Capture the cell that displays the provided text and extract its [X, Y] central coordinate. 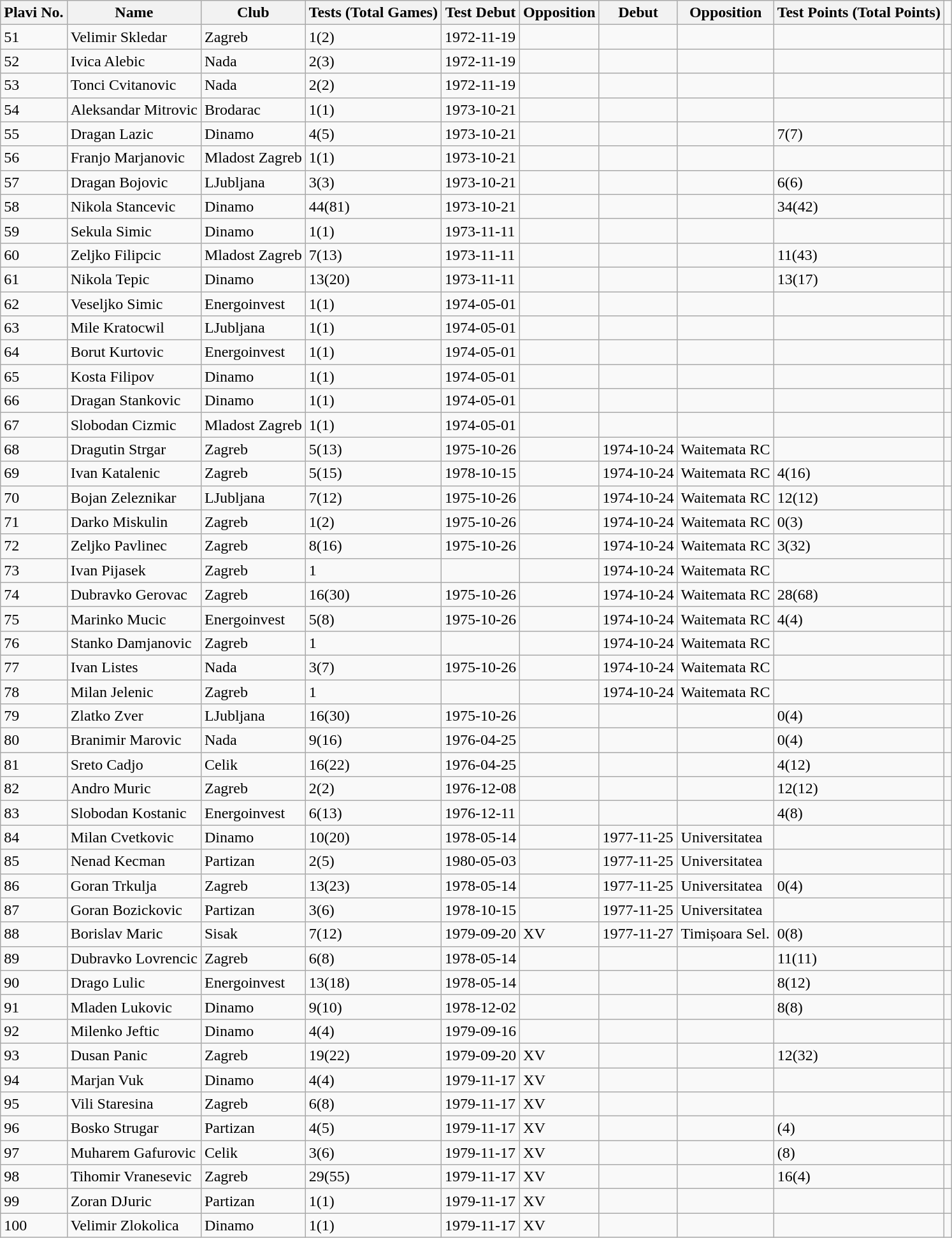
6(13) [373, 813]
78 [34, 691]
Debut [638, 13]
Milenko Jeftic [134, 1031]
Plavi No. [34, 13]
1979-09-16 [480, 1031]
61 [34, 279]
1978-12-02 [480, 1007]
72 [34, 546]
87 [34, 910]
8(8) [859, 1007]
Nenad Kecman [134, 861]
3(32) [859, 546]
67 [34, 425]
1976-12-08 [480, 789]
3(3) [373, 182]
1976-12-11 [480, 813]
56 [34, 158]
13(23) [373, 886]
76 [34, 643]
Name [134, 13]
Borut Kurtovic [134, 352]
Franjo Marjanovic [134, 158]
Kosta Filipov [134, 377]
62 [34, 304]
69 [34, 473]
52 [34, 61]
Test Debut [480, 13]
Marjan Vuk [134, 1080]
Tests (Total Games) [373, 13]
54 [34, 110]
Muharem Gafurovic [134, 1153]
96 [34, 1128]
Dragan Stankovic [134, 401]
Borislav Maric [134, 934]
66 [34, 401]
64 [34, 352]
60 [34, 255]
82 [34, 789]
Club [253, 13]
29(55) [373, 1177]
4(12) [859, 765]
Zeljko Pavlinec [134, 546]
Slobodan Cizmic [134, 425]
28(68) [859, 594]
Milan Jelenic [134, 691]
Dragan Lazic [134, 134]
53 [34, 85]
Tonci Cvitanovic [134, 85]
77 [34, 667]
Goran Bozickovic [134, 910]
92 [34, 1031]
Bosko Strugar [134, 1128]
1980-05-03 [480, 861]
74 [34, 594]
55 [34, 134]
Stanko Damjanovic [134, 643]
Test Points (Total Points) [859, 13]
16(4) [859, 1177]
Andro Muric [134, 789]
93 [34, 1055]
98 [34, 1177]
4(16) [859, 473]
Marinko Mucic [134, 619]
5(8) [373, 619]
Slobodan Kostanic [134, 813]
19(22) [373, 1055]
97 [34, 1153]
2(5) [373, 861]
11(11) [859, 958]
Velimir Skledar [134, 37]
Ivan Listes [134, 667]
95 [34, 1104]
57 [34, 182]
88 [34, 934]
Goran Trkulja [134, 886]
Velimir Zlokolica [134, 1225]
8(12) [859, 982]
Vili Staresina [134, 1104]
Nikola Stancevic [134, 206]
86 [34, 886]
Dubravko Lovrencic [134, 958]
Zoran DJuric [134, 1201]
9(10) [373, 1007]
94 [34, 1080]
73 [34, 570]
Sisak [253, 934]
Darko Miskulin [134, 522]
65 [34, 377]
91 [34, 1007]
0(8) [859, 934]
Branimir Marovic [134, 740]
Zlatko Zver [134, 716]
100 [34, 1225]
Sreto Cadjo [134, 765]
79 [34, 716]
68 [34, 449]
4(8) [859, 813]
90 [34, 982]
13(17) [859, 279]
Veseljko Simic [134, 304]
99 [34, 1201]
2(3) [373, 61]
83 [34, 813]
Brodarac [253, 110]
Mile Kratocwil [134, 328]
10(20) [373, 837]
80 [34, 740]
Dragutin Strgar [134, 449]
89 [34, 958]
Ivica Alebic [134, 61]
Mladen Lukovic [134, 1007]
9(16) [373, 740]
63 [34, 328]
Zeljko Filipcic [134, 255]
Nikola Tepic [134, 279]
8(16) [373, 546]
44(81) [373, 206]
(8) [859, 1153]
5(15) [373, 473]
6(6) [859, 182]
51 [34, 37]
Ivan Pijasek [134, 570]
13(20) [373, 279]
Drago Lulic [134, 982]
81 [34, 765]
5(13) [373, 449]
Dusan Panic [134, 1055]
12(32) [859, 1055]
70 [34, 498]
Aleksandar Mitrovic [134, 110]
58 [34, 206]
16(22) [373, 765]
Dragan Bojovic [134, 182]
1977-11-27 [638, 934]
34(42) [859, 206]
Sekula Simic [134, 231]
7(7) [859, 134]
11(43) [859, 255]
(4) [859, 1128]
3(7) [373, 667]
Dubravko Gerovac [134, 594]
Milan Cvetkovic [134, 837]
Bojan Zeleznikar [134, 498]
Timișoara Sel. [725, 934]
Tihomir Vranesevic [134, 1177]
75 [34, 619]
59 [34, 231]
71 [34, 522]
0(3) [859, 522]
84 [34, 837]
85 [34, 861]
7(13) [373, 255]
Ivan Katalenic [134, 473]
13(18) [373, 982]
